Detect which cell encompasses the target text, then output its (x, y) center coordinate. 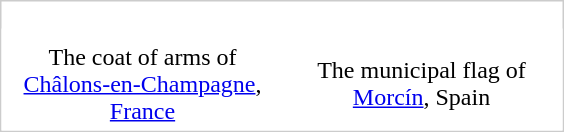
The municipal flag of Morcín, Spain (422, 84)
The coat of arms of Châlons-en-Champagne, France (142, 84)
The coat of arms of Châlons-en-Champagne, France The municipal flag of Morcín, Spain (282, 66)
